Return (x, y) of the center of cell containing provided text 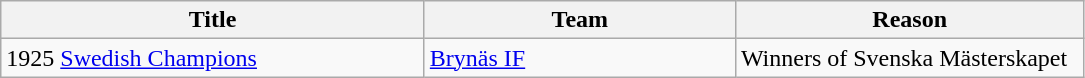
Reason (910, 20)
Title (213, 20)
Brynäs IF (580, 58)
Team (580, 20)
Winners of Svenska Mästerskapet (910, 58)
1925 Swedish Champions (213, 58)
